Extract the [x, y] coordinate from the center of the cell holding the provided text.  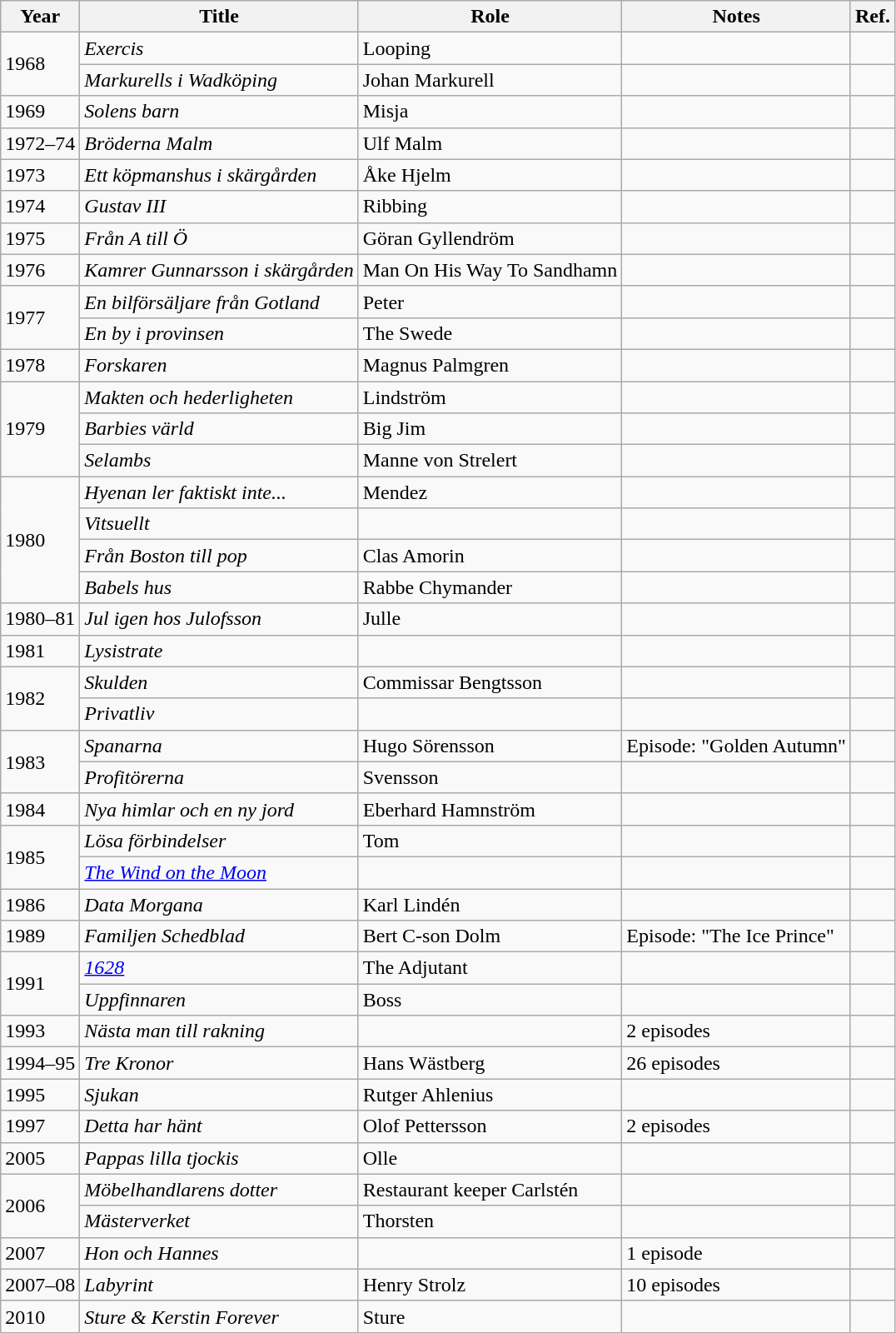
26 episodes [736, 1063]
Ref. [873, 17]
Title [219, 17]
Makten och hederligheten [219, 397]
Lysistrate [219, 651]
Eberhard Hamnström [490, 809]
Clas Amorin [490, 556]
Magnus Palmgren [490, 365]
The Wind on the Moon [219, 872]
Markurells i Wadköping [219, 80]
Hans Wästberg [490, 1063]
Misja [490, 112]
1981 [40, 651]
1980–81 [40, 619]
Familjen Schedblad [219, 936]
Mästerverket [219, 1221]
Mendez [490, 492]
Privatliv [219, 714]
Kamrer Gunnarsson i skärgården [219, 270]
1984 [40, 809]
Profitörerna [219, 777]
2006 [40, 1206]
Detta har hänt [219, 1126]
Jul igen hos Julofsson [219, 619]
En bilförsäljare från Gotland [219, 302]
Nya himlar och en ny jord [219, 809]
1982 [40, 698]
Henry Strolz [490, 1285]
1978 [40, 365]
2007 [40, 1253]
Bert C-son Dolm [490, 936]
Commissar Bengtsson [490, 682]
Rabbe Chymander [490, 587]
1993 [40, 1031]
1968 [40, 64]
Ett köpmanshus i skärgården [219, 175]
Manne von Strelert [490, 461]
1976 [40, 270]
Från Boston till pop [219, 556]
10 episodes [736, 1285]
Exercis [219, 48]
Sture & Kerstin Forever [219, 1316]
Lindström [490, 397]
Ulf Malm [490, 143]
Åke Hjelm [490, 175]
Vitsuellt [219, 524]
Notes [736, 17]
1997 [40, 1126]
1979 [40, 429]
Year [40, 17]
Rutger Ahlenius [490, 1095]
Skulden [219, 682]
Hon och Hannes [219, 1253]
1975 [40, 238]
Boss [490, 1000]
1977 [40, 317]
Gustav III [219, 207]
Data Morgana [219, 904]
Från A till Ö [219, 238]
Svensson [490, 777]
1980 [40, 540]
Big Jim [490, 429]
1972–74 [40, 143]
2010 [40, 1316]
Barbies värld [219, 429]
Babels hus [219, 587]
Forskaren [219, 365]
Episode: "Golden Autumn" [736, 746]
Karl Lindén [490, 904]
Johan Markurell [490, 80]
Sjukan [219, 1095]
Selambs [219, 461]
2007–08 [40, 1285]
Restaurant keeper Carlstén [490, 1190]
1 episode [736, 1253]
1995 [40, 1095]
Role [490, 17]
Olle [490, 1158]
Julle [490, 619]
En by i provinsen [219, 333]
1983 [40, 761]
Bröderna Malm [219, 143]
Tom [490, 841]
Looping [490, 48]
1973 [40, 175]
1989 [40, 936]
The Adjutant [490, 968]
Tre Kronor [219, 1063]
Hugo Sörensson [490, 746]
2005 [40, 1158]
Olof Pettersson [490, 1126]
Lösa förbindelser [219, 841]
Solens barn [219, 112]
Göran Gyllendröm [490, 238]
1974 [40, 207]
Möbelhandlarens dotter [219, 1190]
Spanarna [219, 746]
Thorsten [490, 1221]
The Swede [490, 333]
Pappas lilla tjockis [219, 1158]
Labyrint [219, 1285]
Nästa man till rakning [219, 1031]
1985 [40, 856]
Ribbing [490, 207]
Hyenan ler faktiskt inte... [219, 492]
1991 [40, 984]
1986 [40, 904]
1628 [219, 968]
Man On His Way To Sandhamn [490, 270]
1969 [40, 112]
Episode: "The Ice Prince" [736, 936]
Peter [490, 302]
1994–95 [40, 1063]
Sture [490, 1316]
Uppfinnaren [219, 1000]
